Find where the given text appears and provide that cell's center as (x, y) coordinate. 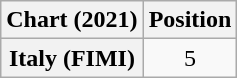
Chart (2021) (72, 20)
5 (190, 58)
Position (190, 20)
Italy (FIMI) (72, 58)
